Provide the (x, y) coordinate of the cell's center where the given text is located.  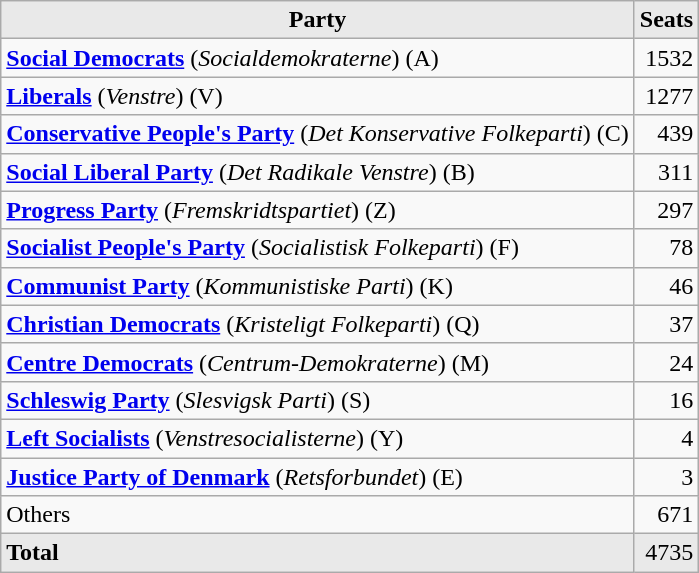
Others (318, 515)
4 (666, 438)
671 (666, 515)
3 (666, 477)
Liberals (Venstre) (V) (318, 96)
37 (666, 324)
297 (666, 210)
78 (666, 248)
Conservative People's Party (Det Konservative Folkeparti) (C) (318, 134)
311 (666, 172)
Left Socialists (Venstresocialisterne) (Y) (318, 438)
Socialist People's Party (Socialistisk Folkeparti) (F) (318, 248)
Christian Democrats (Kristeligt Folkeparti) (Q) (318, 324)
Total (318, 553)
Progress Party (Fremskridtspartiet) (Z) (318, 210)
4735 (666, 553)
Social Liberal Party (Det Radikale Venstre) (B) (318, 172)
Seats (666, 20)
46 (666, 286)
16 (666, 400)
439 (666, 134)
Communist Party (Kommunistiske Parti) (K) (318, 286)
1532 (666, 58)
Schleswig Party (Slesvigsk Parti) (S) (318, 400)
Social Democrats (Socialdemokraterne) (A) (318, 58)
Party (318, 20)
24 (666, 362)
Centre Democrats (Centrum-Demokraterne) (M) (318, 362)
1277 (666, 96)
Justice Party of Denmark (Retsforbundet) (E) (318, 477)
